Identify which cell holds the provided text, then report its [x, y] central coordinate. 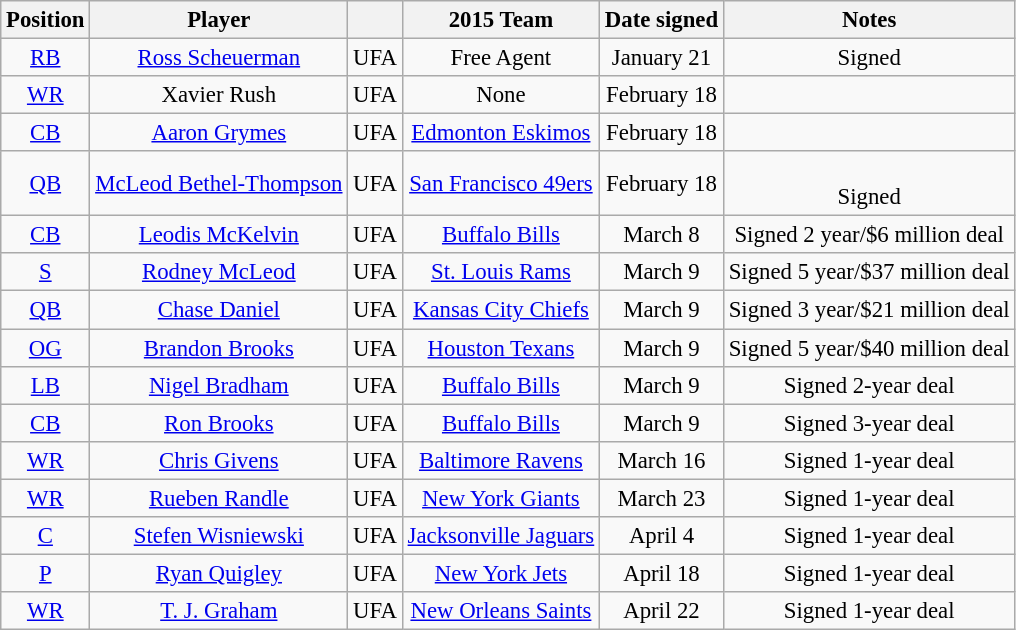
New York Jets [500, 573]
Brandon Brooks [219, 348]
March 16 [662, 460]
Edmonton Eskimos [500, 133]
LB [46, 385]
January 21 [662, 58]
Rueben Randle [219, 498]
None [500, 95]
New York Giants [500, 498]
April 4 [662, 536]
Xavier Rush [219, 95]
Baltimore Ravens [500, 460]
Rodney McLeod [219, 273]
Signed 5 year/$37 million deal [869, 273]
Date signed [662, 20]
Notes [869, 20]
C [46, 536]
Position [46, 20]
St. Louis Rams [500, 273]
Stefen Wisniewski [219, 536]
Ryan Quigley [219, 573]
Leodis McKelvin [219, 235]
March 23 [662, 498]
Signed 3-year deal [869, 423]
Free Agent [500, 58]
Signed 2 year/$6 million deal [869, 235]
Houston Texans [500, 348]
Ross Scheuerman [219, 58]
2015 Team [500, 20]
Nigel Bradham [219, 385]
McLeod Bethel-Thompson [219, 184]
April 18 [662, 573]
Aaron Grymes [219, 133]
Ron Brooks [219, 423]
OG [46, 348]
S [46, 273]
New Orleans Saints [500, 611]
Chris Givens [219, 460]
Signed 3 year/$21 million deal [869, 310]
March 8 [662, 235]
RB [46, 58]
P [46, 573]
T. J. Graham [219, 611]
Jacksonville Jaguars [500, 536]
Kansas City Chiefs [500, 310]
April 22 [662, 611]
Signed 5 year/$40 million deal [869, 348]
Chase Daniel [219, 310]
San Francisco 49ers [500, 184]
Player [219, 20]
Signed 2-year deal [869, 385]
